Capture the cell that displays the provided text and extract its (x, y) central coordinate. 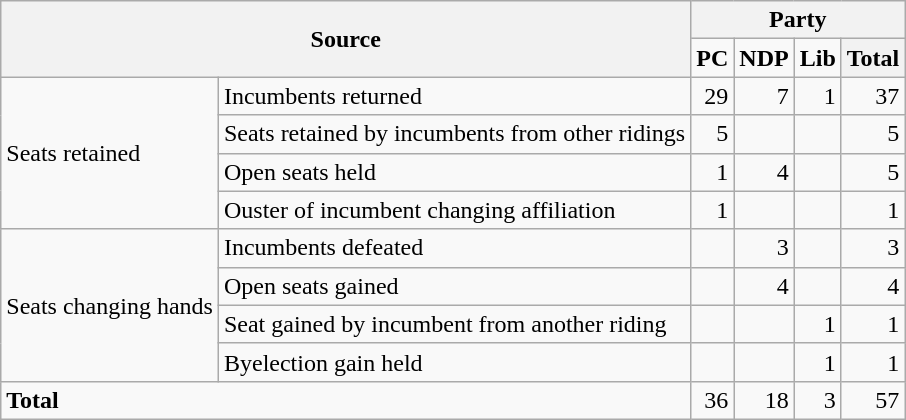
Seat gained by incumbent from another riding (454, 324)
57 (873, 400)
18 (764, 400)
36 (712, 400)
Open seats gained (454, 286)
Party (798, 20)
PC (712, 58)
NDP (764, 58)
Seats retained by incumbents from other ridings (454, 134)
Open seats held (454, 172)
37 (873, 96)
Seats retained (110, 153)
7 (764, 96)
Incumbents returned (454, 96)
29 (712, 96)
Byelection gain held (454, 362)
Ouster of incumbent changing affiliation (454, 210)
Incumbents defeated (454, 248)
Source (346, 39)
Seats changing hands (110, 305)
Lib (818, 58)
